Return (X, Y) of the center of cell containing provided text 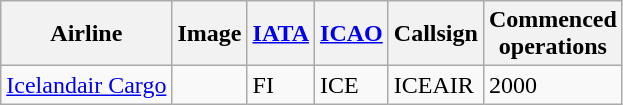
ICEAIR (436, 85)
IATA (281, 34)
2000 (552, 85)
Icelandair Cargo (86, 85)
ICAO (352, 34)
ICE (352, 85)
Commencedoperations (552, 34)
Callsign (436, 34)
FI (281, 85)
Image (210, 34)
Airline (86, 34)
